Return (X, Y) of the center of cell containing provided text 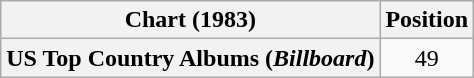
49 (427, 58)
Chart (1983) (190, 20)
Position (427, 20)
US Top Country Albums (Billboard) (190, 58)
